Extract the (X, Y) coordinate from the center of the cell holding the provided text.  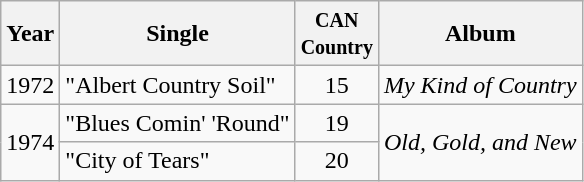
Old, Gold, and New (480, 142)
Single (178, 34)
20 (336, 161)
1974 (30, 142)
Year (30, 34)
CAN Country (336, 34)
"City of Tears" (178, 161)
My Kind of Country (480, 85)
1972 (30, 85)
Album (480, 34)
"Blues Comin' 'Round" (178, 123)
"Albert Country Soil" (178, 85)
15 (336, 85)
19 (336, 123)
